Return the [X, Y] coordinate for the center point of the cell that contains the specified text.  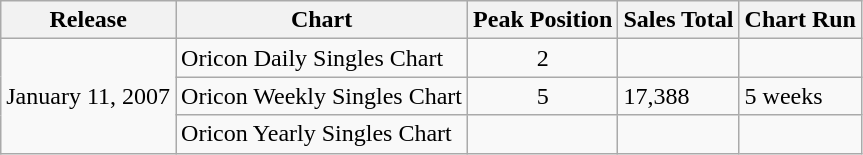
Chart Run [800, 20]
5 [543, 96]
17,388 [678, 96]
Oricon Yearly Singles Chart [322, 134]
January 11, 2007 [88, 96]
2 [543, 58]
Peak Position [543, 20]
Sales Total [678, 20]
Oricon Daily Singles Chart [322, 58]
Chart [322, 20]
5 weeks [800, 96]
Oricon Weekly Singles Chart [322, 96]
Release [88, 20]
